Output the (x, y) coordinate of the center of the cell containing the given text.  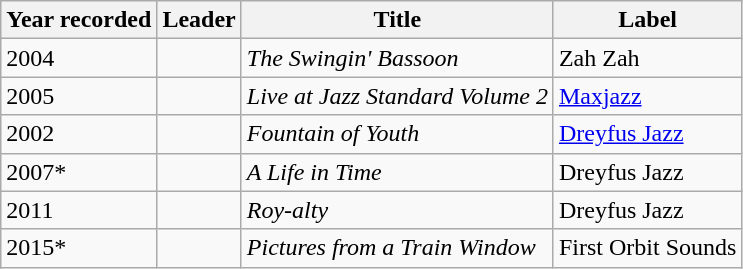
Maxjazz (647, 96)
First Orbit Sounds (647, 248)
2011 (79, 210)
2004 (79, 58)
Fountain of Youth (397, 134)
2002 (79, 134)
The Swingin' Bassoon (397, 58)
2007* (79, 172)
Roy-alty (397, 210)
2005 (79, 96)
Live at Jazz Standard Volume 2 (397, 96)
Leader (199, 20)
Label (647, 20)
Zah Zah (647, 58)
Pictures from a Train Window (397, 248)
2015* (79, 248)
Year recorded (79, 20)
A Life in Time (397, 172)
Title (397, 20)
